Output the [X, Y] coordinate of the center of the cell containing the given text.  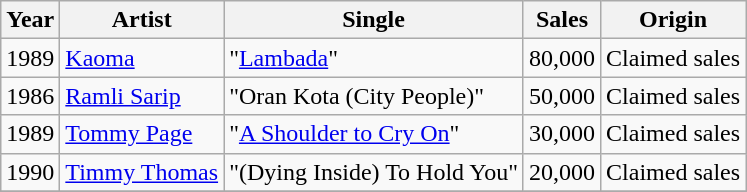
"(Dying Inside) To Hold You" [374, 172]
80,000 [562, 58]
Timmy Thomas [142, 172]
Year [30, 20]
1986 [30, 96]
"Oran Kota (City People)" [374, 96]
1990 [30, 172]
Artist [142, 20]
Ramli Sarip [142, 96]
Kaoma [142, 58]
Tommy Page [142, 134]
50,000 [562, 96]
Sales [562, 20]
Single [374, 20]
20,000 [562, 172]
30,000 [562, 134]
"A Shoulder to Cry On" [374, 134]
Origin [674, 20]
"Lambada" [374, 58]
